Identify which cell holds the provided text, then report its (x, y) central coordinate. 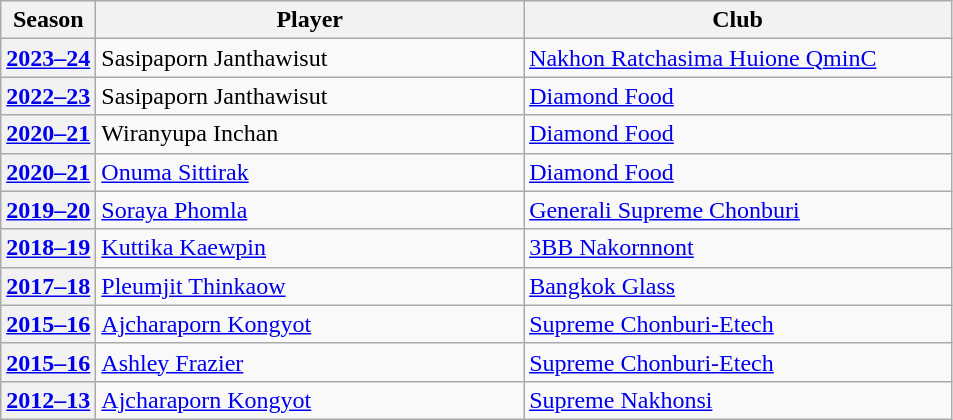
Season (48, 20)
Player (310, 20)
2017–18 (48, 286)
Ashley Frazier (310, 362)
Generali Supreme Chonburi (738, 210)
Pleumjit Thinkaow (310, 286)
2018–19 (48, 248)
2023–24 (48, 58)
2019–20 (48, 210)
Club (738, 20)
Onuma Sittirak (310, 172)
3BB Nakornnont (738, 248)
2022–23 (48, 96)
Wiranyupa Inchan (310, 134)
2012–13 (48, 400)
Nakhon Ratchasima Huione QminC (738, 58)
Bangkok Glass (738, 286)
Soraya Phomla (310, 210)
Kuttika Kaewpin (310, 248)
Supreme Nakhonsi (738, 400)
